Identify which cell holds the provided text, then report its (x, y) central coordinate. 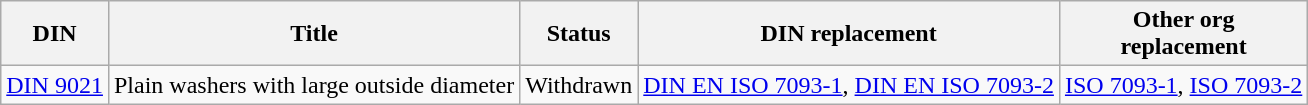
Other orgreplacement (1183, 34)
Title (314, 34)
Status (579, 34)
Plain washers with large outside diameter (314, 85)
Withdrawn (579, 85)
ISO 7093-1, ISO 7093-2 (1183, 85)
DIN replacement (849, 34)
DIN (55, 34)
DIN 9021 (55, 85)
DIN EN ISO 7093-1, DIN EN ISO 7093-2 (849, 85)
